Find where the given text appears and provide that cell's center as [X, Y] coordinate. 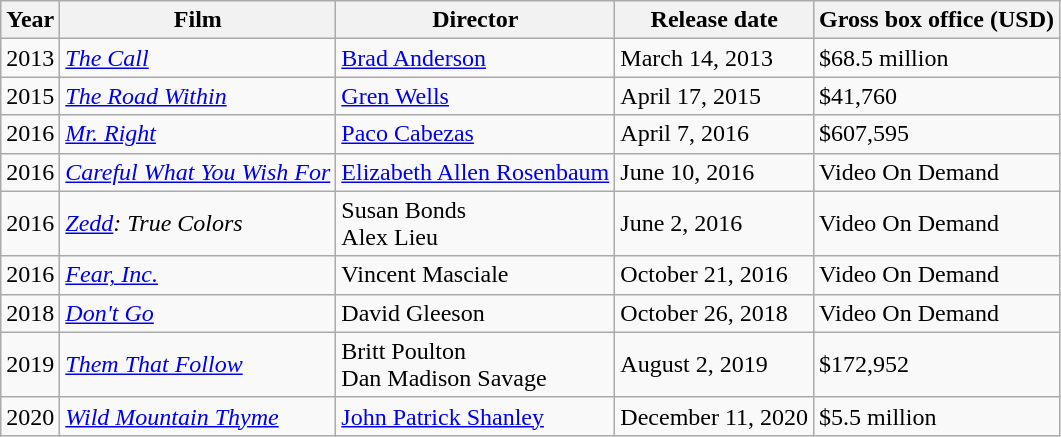
$41,760 [937, 96]
$68.5 million [937, 58]
Elizabeth Allen Rosenbaum [476, 172]
April 7, 2016 [714, 134]
Britt PoultonDan Madison Savage [476, 364]
Zedd: True Colors [198, 224]
Release date [714, 20]
Gross box office (USD) [937, 20]
Wild Mountain Thyme [198, 416]
June 10, 2016 [714, 172]
2019 [30, 364]
Susan BondsAlex Lieu [476, 224]
October 26, 2018 [714, 313]
December 11, 2020 [714, 416]
October 21, 2016 [714, 275]
$607,595 [937, 134]
John Patrick Shanley [476, 416]
Them That Follow [198, 364]
2013 [30, 58]
June 2, 2016 [714, 224]
The Road Within [198, 96]
August 2, 2019 [714, 364]
$5.5 million [937, 416]
April 17, 2015 [714, 96]
2020 [30, 416]
$172,952 [937, 364]
David Gleeson [476, 313]
Don't Go [198, 313]
Paco Cabezas [476, 134]
Brad Anderson [476, 58]
Gren Wells [476, 96]
Director [476, 20]
Year [30, 20]
March 14, 2013 [714, 58]
2018 [30, 313]
The Call [198, 58]
Film [198, 20]
Fear, Inc. [198, 275]
Careful What You Wish For [198, 172]
Vincent Masciale [476, 275]
Mr. Right [198, 134]
2015 [30, 96]
